Output the [X, Y] coordinate of the center of the cell containing the given text.  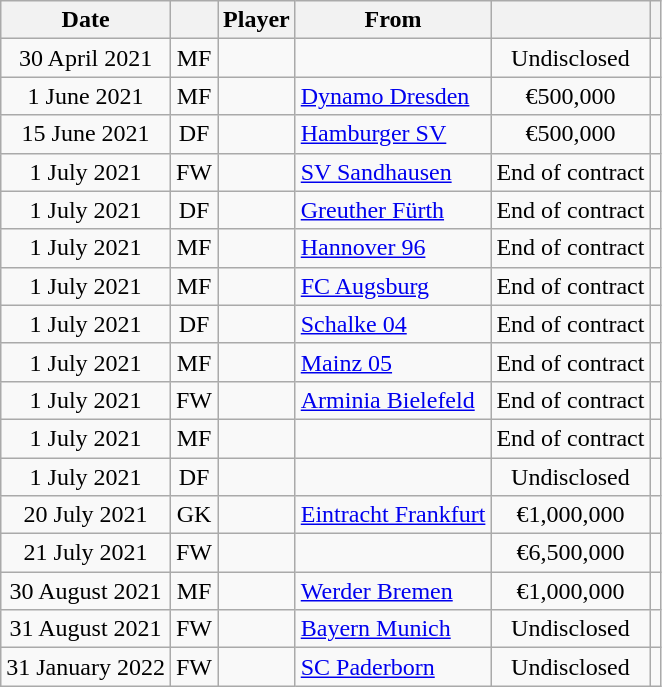
15 June 2021 [86, 134]
Mainz 05 [393, 362]
€6,500,000 [570, 553]
31 January 2022 [86, 667]
Arminia Bielefeld [393, 400]
Date [86, 20]
From [393, 20]
Eintracht Frankfurt [393, 515]
Hamburger SV [393, 134]
SV Sandhausen [393, 172]
1 June 2021 [86, 96]
Werder Bremen [393, 591]
Player [257, 20]
31 August 2021 [86, 629]
SC Paderborn [393, 667]
30 August 2021 [86, 591]
Bayern Munich [393, 629]
Schalke 04 [393, 324]
20 July 2021 [86, 515]
GK [194, 515]
21 July 2021 [86, 553]
Greuther Fürth [393, 210]
30 April 2021 [86, 58]
Dynamo Dresden [393, 96]
FC Augsburg [393, 286]
Hannover 96 [393, 248]
